Detect which cell encompasses the target text, then output its (X, Y) center coordinate. 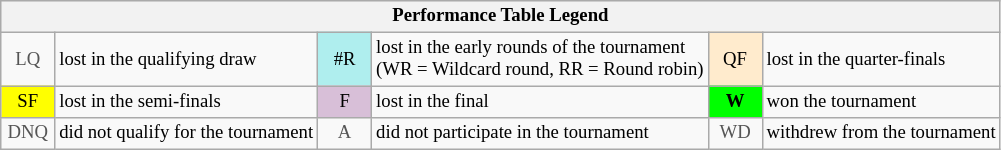
did not participate in the tournament (540, 134)
QF (735, 60)
WD (735, 134)
DNQ (28, 134)
did not qualify for the tournament (186, 134)
LQ (28, 60)
W (735, 102)
lost in the final (540, 102)
lost in the quarter-finals (881, 60)
lost in the early rounds of the tournament(WR = Wildcard round, RR = Round robin) (540, 60)
SF (28, 102)
won the tournament (881, 102)
F (345, 102)
Performance Table Legend (500, 16)
withdrew from the tournament (881, 134)
#R (345, 60)
lost in the qualifying draw (186, 60)
A (345, 134)
lost in the semi-finals (186, 102)
